For the text-containing cell, return its midpoint in [X, Y] coordinate format. 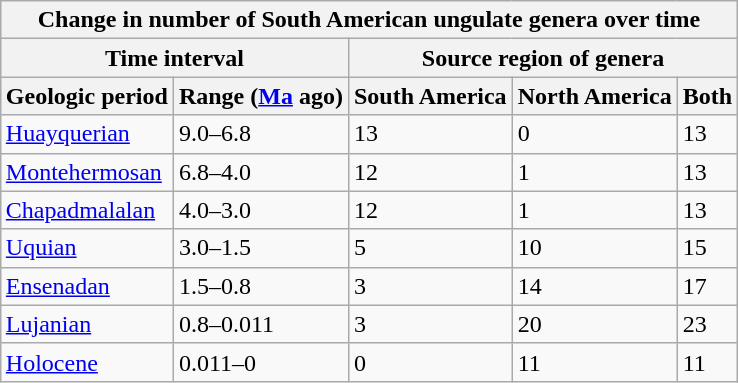
Geologic period [86, 96]
10 [594, 248]
6.8–4.0 [260, 172]
Change in number of South American ungulate genera over time [368, 20]
14 [594, 286]
Source region of genera [542, 58]
0.8–0.011 [260, 324]
5 [430, 248]
Uquian [86, 248]
South America [430, 96]
Huayquerian [86, 134]
0.011–0 [260, 362]
Lujanian [86, 324]
9.0–6.8 [260, 134]
23 [707, 324]
1.5–0.8 [260, 286]
Time interval [174, 58]
15 [707, 248]
Montehermosan [86, 172]
20 [594, 324]
Both [707, 96]
North America [594, 96]
4.0–3.0 [260, 210]
Range (Ma ago) [260, 96]
Chapadmalalan [86, 210]
3.0–1.5 [260, 248]
Ensenadan [86, 286]
Holocene [86, 362]
17 [707, 286]
